Extract the (X, Y) coordinate from the center of the cell holding the provided text.  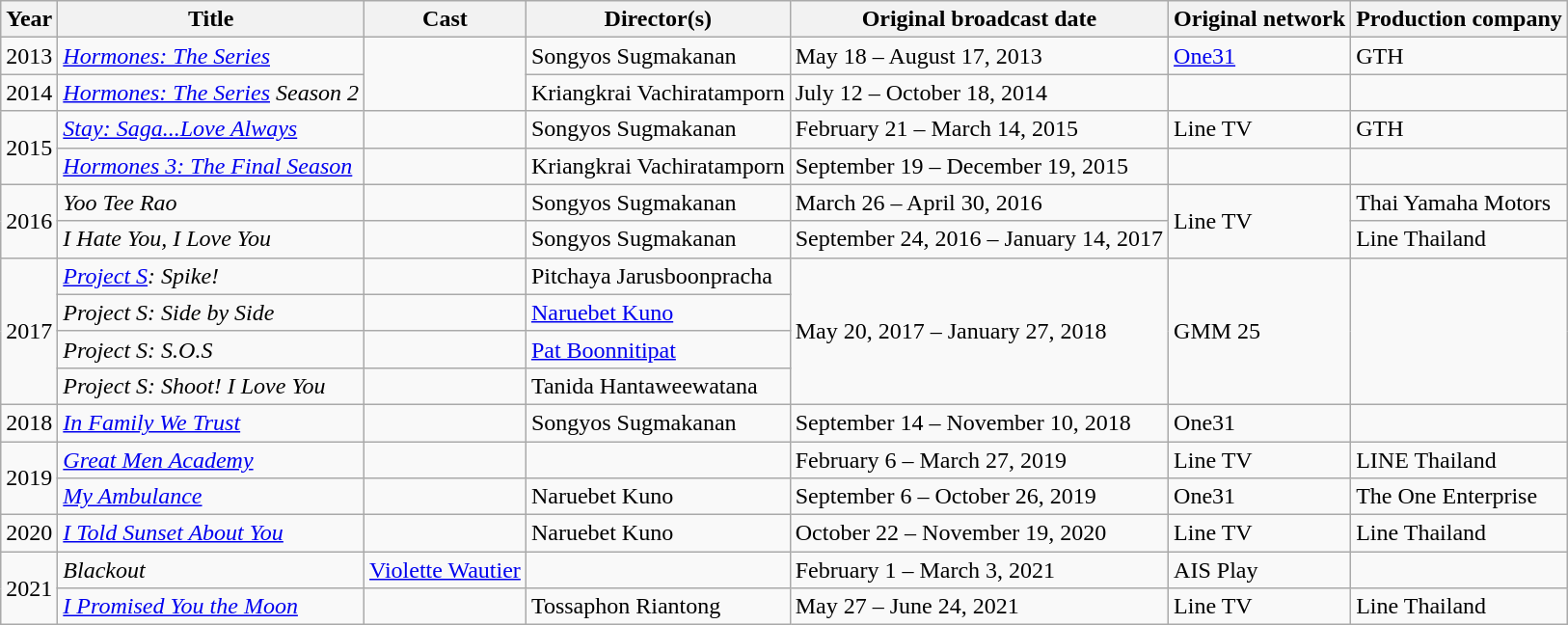
September 14 – November 10, 2018 (979, 422)
February 21 – March 14, 2015 (979, 129)
Hormones: The Series (211, 56)
February 6 – March 27, 2019 (979, 460)
May 27 – June 24, 2021 (979, 607)
2019 (29, 478)
I Hate You, I Love You (211, 239)
2020 (29, 533)
Yoo Tee Rao (211, 203)
In Family We Trust (211, 422)
Great Men Academy (211, 460)
February 1 – March 3, 2021 (979, 570)
Tossaphon Riantong (658, 607)
July 12 – October 18, 2014 (979, 93)
September 6 – October 26, 2019 (979, 497)
Project S: S.O.S (211, 349)
2018 (29, 422)
Pat Boonnitipat (658, 349)
Tanida Hantaweewatana (658, 386)
2017 (29, 331)
Stay: Saga...Love Always (211, 129)
2015 (29, 148)
September 19 – December 19, 2015 (979, 166)
Original broadcast date (979, 19)
2016 (29, 221)
Project S: Spike! (211, 276)
GMM 25 (1259, 331)
Original network (1259, 19)
Blackout (211, 570)
Production company (1460, 19)
Thai Yamaha Motors (1460, 203)
Project S: Side by Side (211, 312)
2013 (29, 56)
Hormones: The Series Season 2 (211, 93)
Director(s) (658, 19)
Project S: Shoot! I Love You (211, 386)
May 20, 2017 – January 27, 2018 (979, 331)
The One Enterprise (1460, 497)
Hormones 3: The Final Season (211, 166)
LINE Thailand (1460, 460)
Violette Wautier (446, 570)
March 26 – April 30, 2016 (979, 203)
October 22 – November 19, 2020 (979, 533)
September 24, 2016 – January 14, 2017 (979, 239)
2014 (29, 93)
I Told Sunset About You (211, 533)
I Promised You the Moon (211, 607)
Title (211, 19)
May 18 – August 17, 2013 (979, 56)
AIS Play (1259, 570)
2021 (29, 588)
Cast (446, 19)
My Ambulance (211, 497)
Pitchaya Jarusboonpracha (658, 276)
Year (29, 19)
